Extract the [x, y] coordinate from the center of the cell holding the provided text.  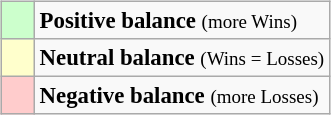
Negative balance (more Losses) [182, 96]
Positive balance (more Wins) [182, 21]
Neutral balance (Wins = Losses) [182, 58]
